Pinpoint the cell where the given text exists, returning its (X, Y) midpoint coordinate. 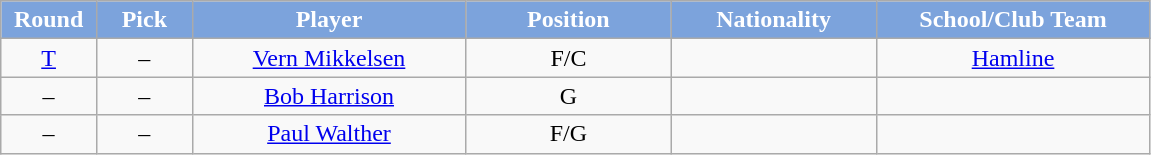
G (568, 96)
Player (329, 20)
Bob Harrison (329, 96)
Pick (144, 20)
Round (49, 20)
Vern Mikkelsen (329, 58)
T (49, 58)
F/G (568, 134)
School/Club Team (1013, 20)
Paul Walther (329, 134)
Hamline (1013, 58)
F/C (568, 58)
Position (568, 20)
Nationality (774, 20)
